Locate the cell with the specified text and output its (X, Y) center coordinate. 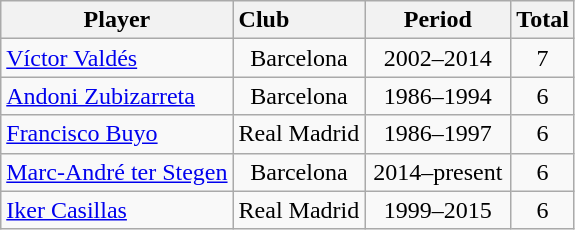
Club (299, 20)
Francisco Buyo (117, 134)
1999–2015 (438, 210)
7 (543, 58)
1986–1997 (438, 134)
1986–1994 (438, 96)
2002–2014 (438, 58)
Víctor Valdés (117, 58)
Andoni Zubizarreta (117, 96)
Player (117, 20)
Marc-André ter Stegen (117, 172)
Period (438, 20)
2014–present (438, 172)
Total (543, 20)
Iker Casillas (117, 210)
